Search for the cell housing the specified text and yield its (X, Y) center coordinate. 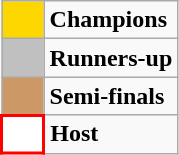
Champions (111, 20)
Host (111, 134)
Semi-finals (111, 96)
Runners-up (111, 58)
